Capture the cell that displays the provided text and extract its (x, y) central coordinate. 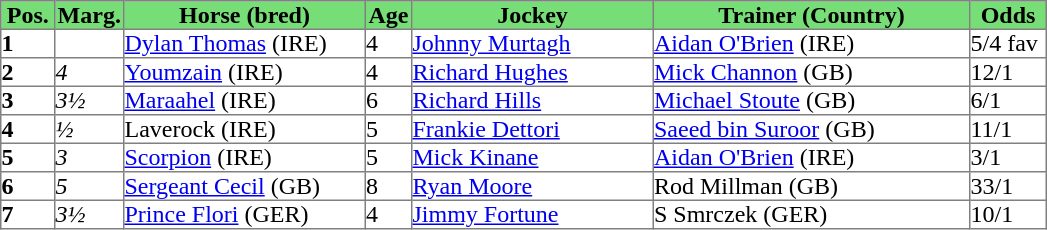
Johnny Murtagh (533, 43)
5/4 fav (1008, 43)
Mick Channon (GB) (811, 72)
Sergeant Cecil (GB) (245, 186)
Scorpion (IRE) (245, 157)
Jockey (533, 15)
11/1 (1008, 129)
10/1 (1008, 214)
Jimmy Fortune (533, 214)
Youmzain (IRE) (245, 72)
Horse (bred) (245, 15)
Trainer (Country) (811, 15)
3/1 (1008, 157)
7 (28, 214)
Richard Hills (533, 100)
Marg. (90, 15)
½ (90, 129)
Prince Flori (GER) (245, 214)
Michael Stoute (GB) (811, 100)
Ryan Moore (533, 186)
Saeed bin Suroor (GB) (811, 129)
12/1 (1008, 72)
Maraahel (IRE) (245, 100)
Laverock (IRE) (245, 129)
8 (388, 186)
Age (388, 15)
1 (28, 43)
33/1 (1008, 186)
Frankie Dettori (533, 129)
Richard Hughes (533, 72)
Rod Millman (GB) (811, 186)
Odds (1008, 15)
Mick Kinane (533, 157)
Pos. (28, 15)
Dylan Thomas (IRE) (245, 43)
6/1 (1008, 100)
S Smrczek (GER) (811, 214)
2 (28, 72)
